Detect which cell encompasses the target text, then output its [X, Y] center coordinate. 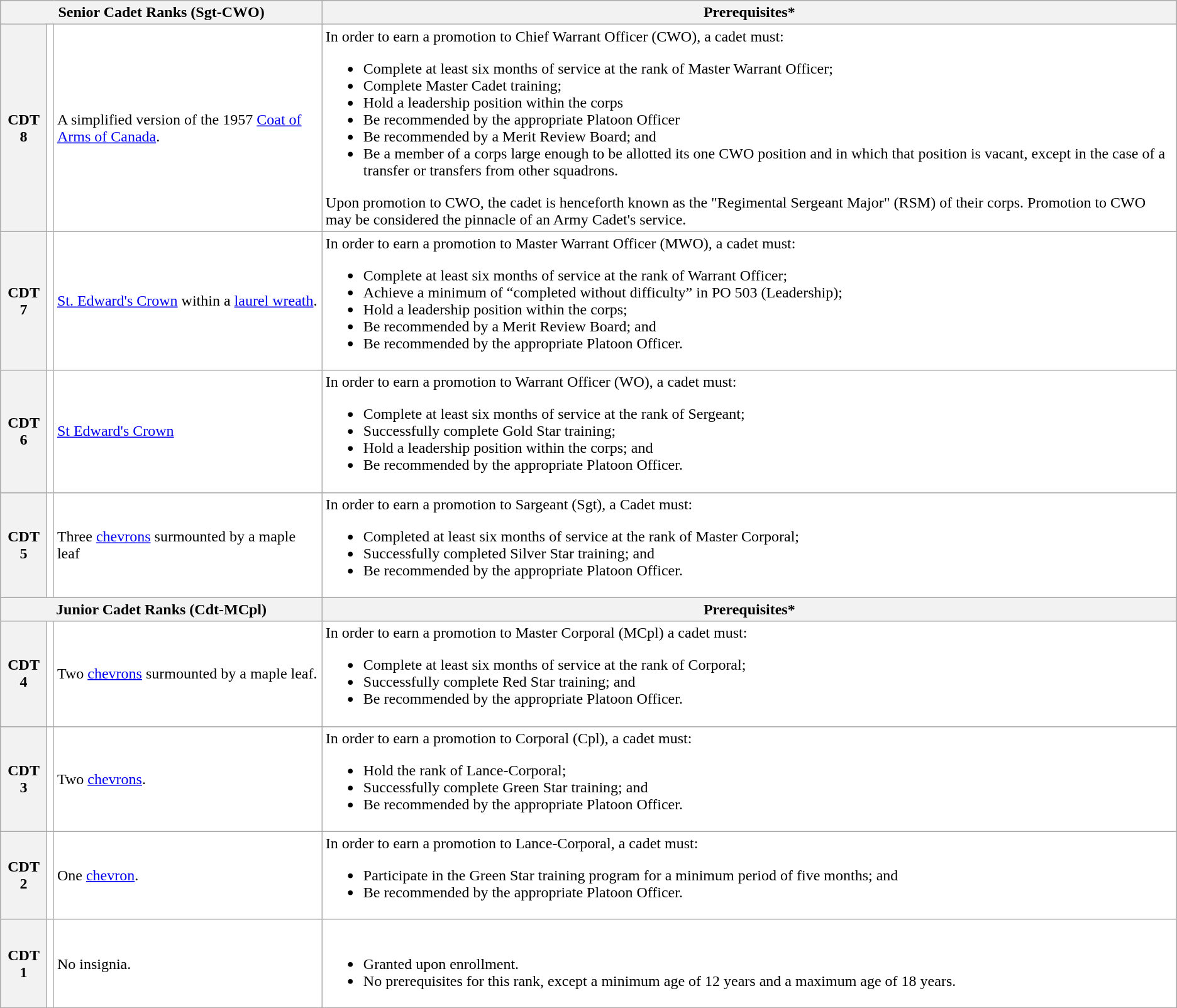
Granted upon enrollment.No prerequisites for this rank, except a minimum age of 12 years and a maximum age of 18 years. [749, 963]
One chevron. [187, 875]
No insignia. [187, 963]
CDT 5 [24, 545]
CDT 1 [24, 963]
Two chevrons surmounted by a maple leaf. [187, 674]
Two chevrons. [187, 778]
Senior Cadet Ranks (Sgt-CWO) [162, 13]
Junior Cadet Ranks (Cdt-MCpl) [162, 609]
CDT 2 [24, 875]
CDT 6 [24, 431]
CDT 3 [24, 778]
CDT 7 [24, 301]
St Edward's Crown [187, 431]
A simplified version of the 1957 Coat of Arms of Canada. [187, 128]
Three chevrons surmounted by a maple leaf [187, 545]
St. Edward's Crown within a laurel wreath. [187, 301]
CDT 8 [24, 128]
CDT 4 [24, 674]
